Identify which cell holds the provided text, then report its (X, Y) central coordinate. 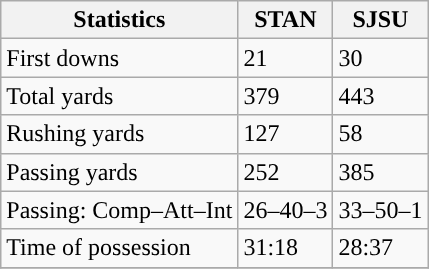
30 (380, 58)
127 (286, 134)
Statistics (120, 20)
26–40–3 (286, 210)
First downs (120, 58)
Passing yards (120, 172)
385 (380, 172)
SJSU (380, 20)
33–50–1 (380, 210)
379 (286, 96)
Rushing yards (120, 134)
Time of possession (120, 248)
Total yards (120, 96)
31:18 (286, 248)
443 (380, 96)
Passing: Comp–Att–Int (120, 210)
58 (380, 134)
28:37 (380, 248)
21 (286, 58)
STAN (286, 20)
252 (286, 172)
